Return (x, y) of the center of cell containing provided text 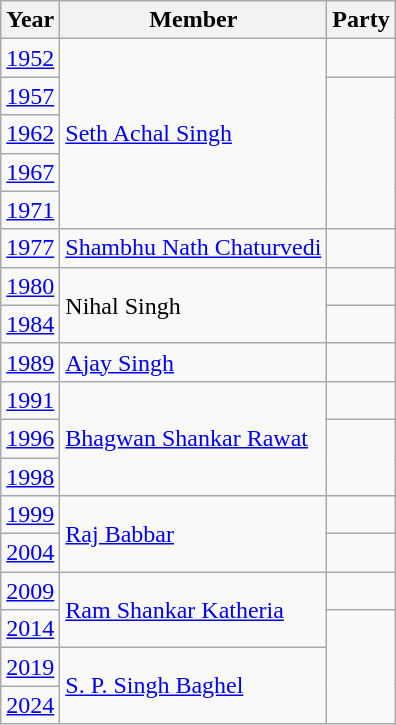
Ajay Singh (194, 362)
Year (30, 20)
2024 (30, 705)
2004 (30, 553)
1962 (30, 134)
1977 (30, 248)
1989 (30, 362)
Bhagwan Shankar Rawat (194, 438)
Party (361, 20)
1998 (30, 477)
1957 (30, 96)
Shambhu Nath Chaturvedi (194, 248)
2019 (30, 667)
2009 (30, 591)
1952 (30, 58)
Ram Shankar Katheria (194, 610)
1967 (30, 172)
1991 (30, 400)
1984 (30, 324)
2014 (30, 629)
Member (194, 20)
1999 (30, 515)
S. P. Singh Baghel (194, 686)
Nihal Singh (194, 305)
Seth Achal Singh (194, 134)
Raj Babbar (194, 534)
1996 (30, 438)
1980 (30, 286)
1971 (30, 210)
